Provide the [x, y] coordinate of the cell's center where the given text is located.  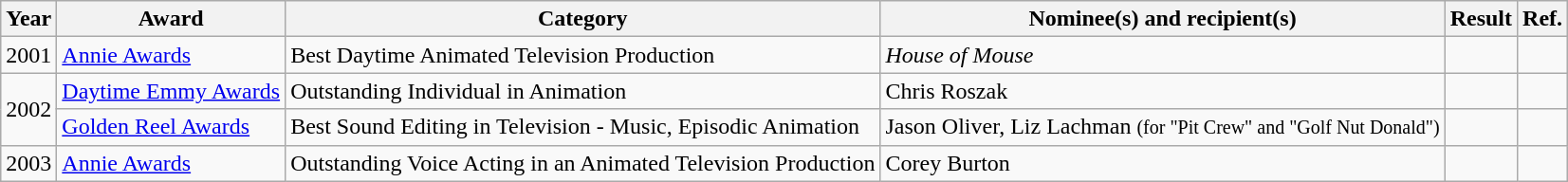
2001 [28, 55]
Jason Oliver, Liz Lachman (for "Pit Crew" and "Golf Nut Donald") [1163, 127]
Outstanding Voice Acting in an Animated Television Production [582, 163]
Outstanding Individual in Animation [582, 91]
Chris Roszak [1163, 91]
Daytime Emmy Awards [171, 91]
Year [28, 19]
Golden Reel Awards [171, 127]
2003 [28, 163]
Award [171, 19]
Corey Burton [1163, 163]
Result [1481, 19]
Category [582, 19]
Best Daytime Animated Television Production [582, 55]
Best Sound Editing in Television - Music, Episodic Animation [582, 127]
House of Mouse [1163, 55]
Nominee(s) and recipient(s) [1163, 19]
Ref. [1542, 19]
2002 [28, 109]
